Output the (X, Y) coordinate of the center of the cell containing the given text.  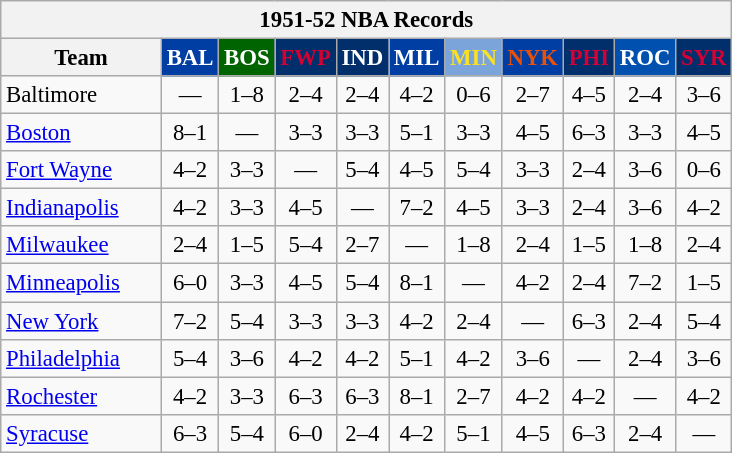
Philadelphia (82, 358)
BOS (247, 58)
FWP (306, 58)
Rochester (82, 396)
Minneapolis (82, 283)
Milwaukee (82, 245)
IND (362, 58)
Boston (82, 133)
1951-52 NBA Records (366, 20)
MIL (417, 58)
BAL (190, 58)
NYK (532, 58)
PHI (588, 58)
SYR (704, 58)
New York (82, 321)
ROC (644, 58)
Syracuse (82, 433)
Fort Wayne (82, 170)
Baltimore (82, 95)
Team (82, 58)
Indianapolis (82, 208)
MIN (474, 58)
